Pinpoint the cell where the given text exists, returning its (x, y) midpoint coordinate. 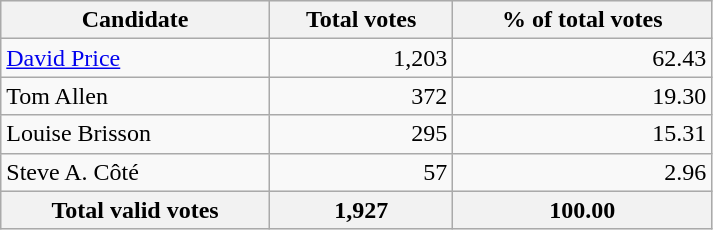
% of total votes (582, 20)
372 (360, 96)
2.96 (582, 172)
15.31 (582, 134)
100.00 (582, 210)
57 (360, 172)
David Price (136, 58)
Tom Allen (136, 96)
Total valid votes (136, 210)
Louise Brisson (136, 134)
Total votes (360, 20)
1,927 (360, 210)
1,203 (360, 58)
Candidate (136, 20)
295 (360, 134)
19.30 (582, 96)
Steve A. Côté (136, 172)
62.43 (582, 58)
